Detect which cell encompasses the target text, then output its (x, y) center coordinate. 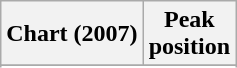
Peakposition (189, 34)
Chart (2007) (72, 34)
